Scan for the cell matching the given text and deliver its (x, y) coordinate at center. 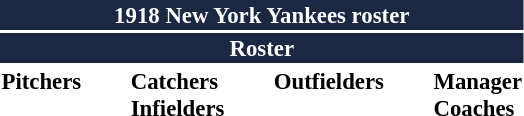
Roster (262, 48)
1918 New York Yankees roster (262, 15)
